Identify which cell holds the provided text, then report its [x, y] central coordinate. 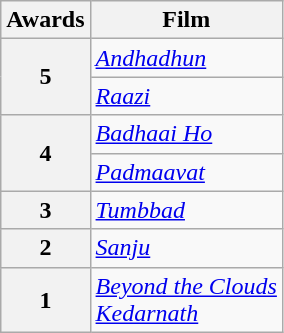
Andhadhun [186, 58]
1 [46, 300]
Raazi [186, 96]
Padmaavat [186, 172]
Sanju [186, 248]
Beyond the CloudsKedarnath [186, 300]
3 [46, 210]
4 [46, 153]
5 [46, 77]
Film [186, 20]
Awards [46, 20]
2 [46, 248]
Tumbbad [186, 210]
Badhaai Ho [186, 134]
